Search for the cell housing the specified text and yield its [X, Y] center coordinate. 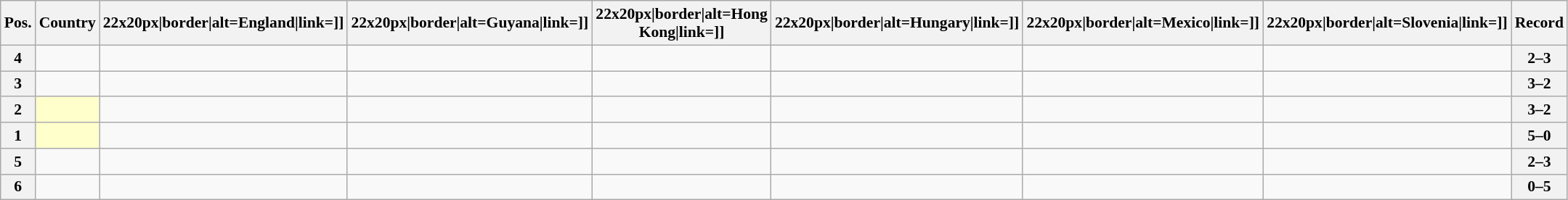
22x20px|border|alt=Guyana|link=]] [469, 23]
Record [1540, 23]
6 [18, 187]
0–5 [1540, 187]
22x20px|border|alt=Mexico|link=]] [1143, 23]
22x20px|border|alt=England|link=]] [224, 23]
22x20px|border|alt=Hong Kong|link=]] [681, 23]
5 [18, 162]
1 [18, 136]
Country [68, 23]
22x20px|border|alt=Slovenia|link=]] [1387, 23]
22x20px|border|alt=Hungary|link=]] [897, 23]
Pos. [18, 23]
5–0 [1540, 136]
2 [18, 110]
4 [18, 58]
3 [18, 84]
